Scan for the cell matching the given text and deliver its [x, y] coordinate at center. 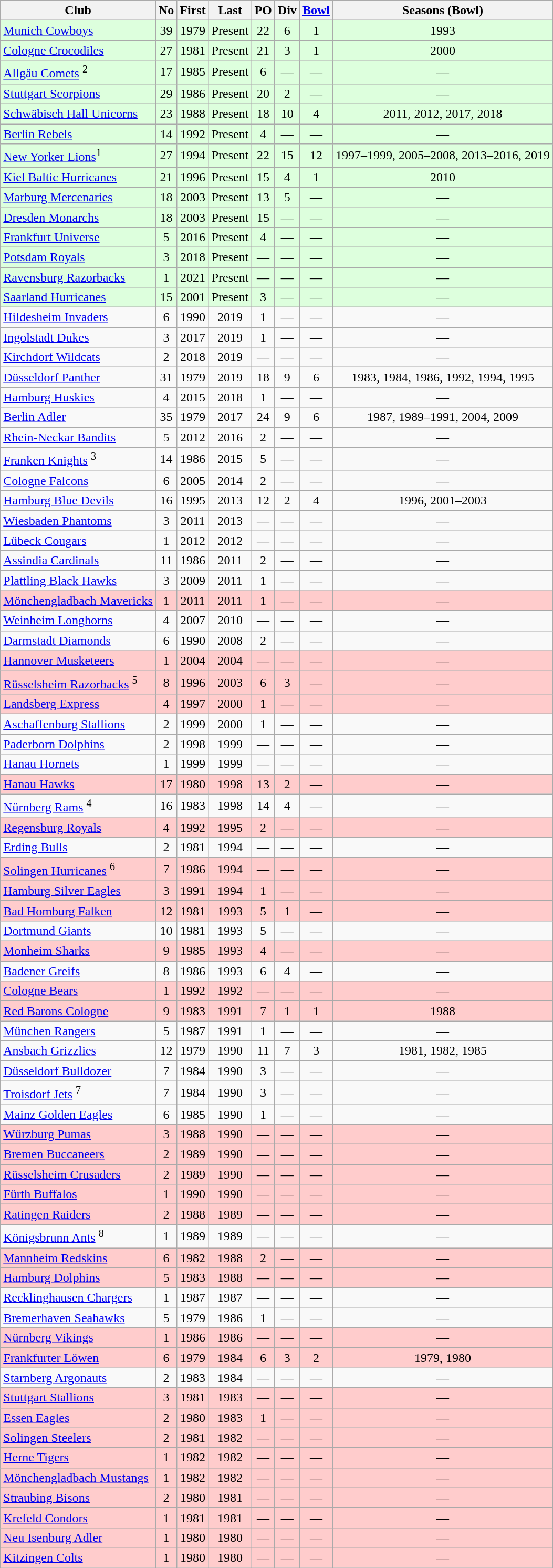
Hamburg Silver Eagles [78, 891]
2009 [193, 581]
Plattling Black Hawks [78, 581]
Starnberg Argonauts [78, 1378]
2008 [230, 641]
Düsseldorf Panther [78, 377]
Club [78, 11]
1996, 2001–2003 [442, 501]
Cologne Falcons [78, 481]
Hamburg Huskies [78, 397]
Regensburg Royals [78, 828]
Wiesbaden Phantoms [78, 521]
20 [263, 94]
29 [166, 94]
Düsseldorf Bulldozer [78, 1071]
Troisdorf Jets 7 [78, 1093]
Lübeck Cougars [78, 541]
Munich Cowboys [78, 30]
Bowl [316, 11]
Monheim Sharks [78, 951]
Kiel Baltic Hurricanes [78, 177]
Hanau Hornets [78, 764]
Recklinghausen Chargers [78, 1298]
Aschaffenburg Stallions [78, 724]
Last [230, 11]
1997 [193, 704]
2001 [193, 297]
2014 [230, 481]
Paderborn Dolphins [78, 744]
1979, 1980 [442, 1358]
Cologne Crocodiles [78, 50]
23 [166, 114]
1987, 1989–1991, 2004, 2009 [442, 417]
Dortmund Giants [78, 931]
Stuttgart Scorpions [78, 94]
Hamburg Dolphins [78, 1278]
Darmstadt Diamonds [78, 641]
Mainz Golden Eagles [78, 1115]
Bremen Buccaneers [78, 1154]
35 [166, 417]
Straubing Bisons [78, 1498]
Ingolstadt Dukes [78, 337]
Königsbrunn Ants 8 [78, 1236]
Essen Eagles [78, 1418]
PO [263, 11]
Rüsselsheim Razorbacks 5 [78, 682]
24 [263, 417]
Marburg Mercenaries [78, 197]
Assindia Cardinals [78, 561]
Red Barons Cologne [78, 1011]
2005 [193, 481]
München Rangers [78, 1031]
1997–1999, 2005–2008, 2013–2016, 2019 [442, 156]
Mönchengladbach Mavericks [78, 601]
Fürth Buffalos [78, 1194]
Weinheim Longhorns [78, 621]
Ravensburg Razorbacks [78, 277]
Hildesheim Invaders [78, 317]
Dresden Monarchs [78, 217]
Solingen Hurricanes 6 [78, 869]
31 [166, 377]
No [166, 11]
Frankfurt Universe [78, 237]
Hannover Musketeers [78, 661]
Landsberg Express [78, 704]
Erding Bulls [78, 848]
Herne Tigers [78, 1458]
Mönchengladbach Mustangs [78, 1478]
2011, 2012, 2017, 2018 [442, 114]
2021 [193, 277]
1981, 1982, 1985 [442, 1051]
Kitzingen Colts [78, 1557]
Hamburg Blue Devils [78, 501]
Saarland Hurricanes [78, 297]
Hanau Hawks [78, 784]
Franken Knights 3 [78, 459]
New Yorker Lions1 [78, 156]
Frankfurter Löwen [78, 1358]
1983, 1984, 1986, 1992, 1994, 1995 [442, 377]
Berlin Rebels [78, 134]
Schwäbisch Hall Unicorns [78, 114]
39 [166, 30]
Div [287, 11]
Stuttgart Stallions [78, 1398]
Nürnberg Vikings [78, 1338]
Ansbach Grizzlies [78, 1051]
Berlin Adler [78, 417]
Bad Homburg Falken [78, 911]
First [193, 11]
Cologne Bears [78, 991]
Bremerhaven Seahawks [78, 1318]
Neu Isenburg Adler [78, 1538]
Badener Greifs [78, 971]
Würzburg Pumas [78, 1134]
2007 [193, 621]
Ratingen Raiders [78, 1214]
Potsdam Royals [78, 257]
Rhein-Neckar Bandits [78, 437]
Nürnberg Rams 4 [78, 806]
Seasons (Bowl) [442, 11]
Solingen Steelers [78, 1438]
Rüsselsheim Crusaders [78, 1174]
Allgäu Comets 2 [78, 73]
Mannheim Redskins [78, 1257]
Kirchdorf Wildcats [78, 357]
Krefeld Condors [78, 1518]
